Determine the [x, y] coordinate at the center of the cell enclosing the given text.  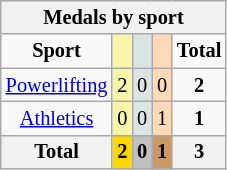
3 [199, 152]
Powerlifting [57, 85]
Medals by sport [114, 17]
Sport [57, 51]
Athletics [57, 118]
